Pinpoint the cell where the given text exists, returning its (x, y) midpoint coordinate. 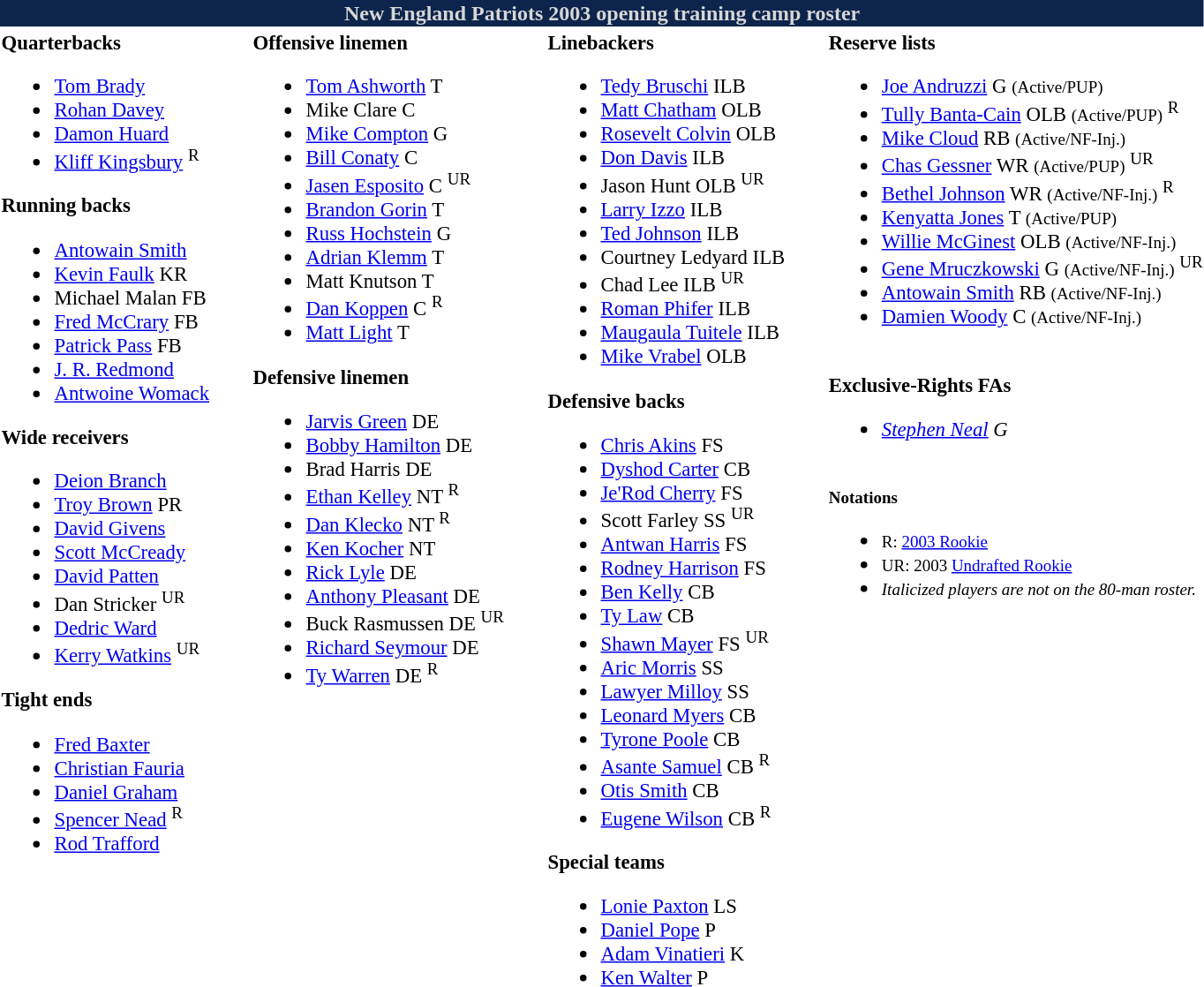
New England Patriots 2003 opening training camp roster (602, 13)
